Search for the cell housing the specified text and yield its (x, y) center coordinate. 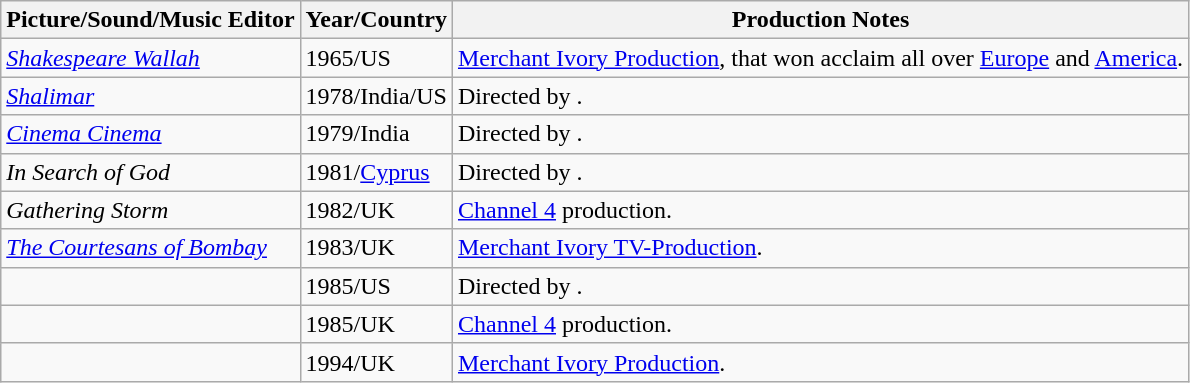
The Courtesans of Bombay (150, 248)
Year/Country (376, 20)
1985/UK (376, 324)
1983/UK (376, 248)
Production Notes (820, 20)
1981/Cyprus (376, 172)
1979/India (376, 134)
Shakespeare Wallah (150, 58)
Cinema Cinema (150, 134)
Merchant Ivory Production. (820, 362)
1978/India/US (376, 96)
Merchant Ivory TV-Production. (820, 248)
Merchant Ivory Production, that won acclaim all over Europe and America. (820, 58)
1965/US (376, 58)
Gathering Storm (150, 210)
1982/UK (376, 210)
1994/UK (376, 362)
Picture/Sound/Music Editor (150, 20)
Shalimar (150, 96)
1985/US (376, 286)
In Search of God (150, 172)
